Scan for the cell matching the given text and deliver its [x, y] coordinate at center. 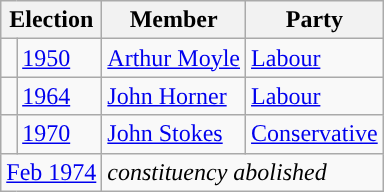
Conservative [315, 134]
1950 [60, 58]
Party [315, 20]
Election [52, 20]
1970 [60, 134]
John Horner [174, 96]
Arthur Moyle [174, 58]
constituency abolished [242, 172]
Feb 1974 [52, 172]
Member [174, 20]
1964 [60, 96]
John Stokes [174, 134]
